Identify which cell holds the provided text, then report its (x, y) central coordinate. 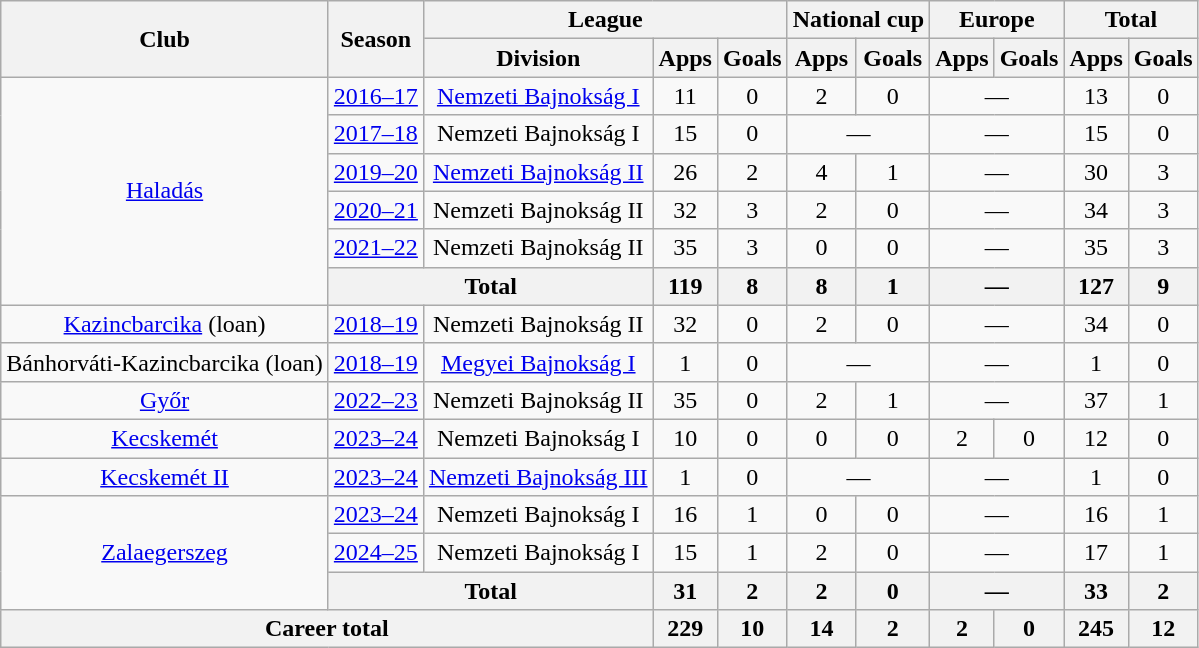
Kazincbarcika (loan) (165, 324)
2021–22 (376, 248)
229 (685, 629)
37 (1096, 400)
11 (685, 96)
Haladás (165, 191)
2022–23 (376, 400)
Nemzeti Bajnokság III (538, 477)
2017–18 (376, 134)
33 (1096, 591)
127 (1096, 286)
Kecskemét (165, 438)
Europe (997, 20)
Kecskemét II (165, 477)
Zalaegerszeg (165, 553)
245 (1096, 629)
2020–21 (376, 210)
2019–20 (376, 172)
National cup (858, 20)
Career total (327, 629)
Bánhorváti-Kazincbarcika (loan) (165, 362)
League (605, 20)
2016–17 (376, 96)
Club (165, 39)
Megyei Bajnokság I (538, 362)
13 (1096, 96)
9 (1163, 286)
4 (821, 172)
119 (685, 286)
2024–25 (376, 553)
31 (685, 591)
Győr (165, 400)
26 (685, 172)
Division (538, 58)
30 (1096, 172)
Season (376, 39)
17 (1096, 553)
14 (821, 629)
